Search for the cell housing the specified text and yield its (X, Y) center coordinate. 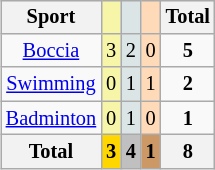
8 (188, 152)
5 (188, 51)
Swimming (51, 84)
Boccia (51, 51)
Badminton (51, 118)
Sport (51, 17)
4 (131, 152)
